Provide the [x, y] coordinate of the cell's center where the given text is located.  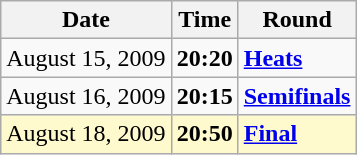
Date [86, 20]
20:20 [204, 58]
August 15, 2009 [86, 58]
Round [297, 20]
20:15 [204, 96]
Final [297, 134]
20:50 [204, 134]
Time [204, 20]
August 16, 2009 [86, 96]
August 18, 2009 [86, 134]
Heats [297, 58]
Semifinals [297, 96]
